Determine the (X, Y) coordinate at the center of the cell enclosing the given text.  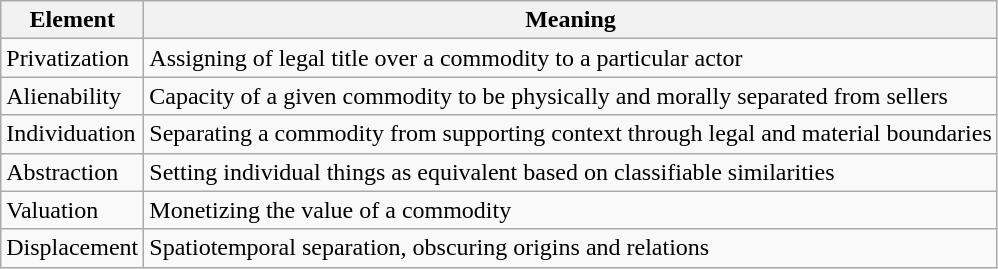
Valuation (72, 210)
Element (72, 20)
Monetizing the value of a commodity (571, 210)
Meaning (571, 20)
Spatiotemporal separation, obscuring origins and relations (571, 248)
Separating a commodity from supporting context through legal and material boundaries (571, 134)
Privatization (72, 58)
Individuation (72, 134)
Displacement (72, 248)
Capacity of a given commodity to be physically and morally separated from sellers (571, 96)
Setting individual things as equivalent based on classifiable similarities (571, 172)
Abstraction (72, 172)
Assigning of legal title over a commodity to a particular actor (571, 58)
Alienability (72, 96)
